Detect which cell encompasses the target text, then output its [x, y] center coordinate. 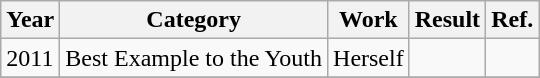
Herself [369, 58]
Year [30, 20]
Result [447, 20]
Work [369, 20]
Category [194, 20]
Ref. [512, 20]
Best Example to the Youth [194, 58]
2011 [30, 58]
